Provide the [x, y] coordinate of the cell's center where the given text is located.  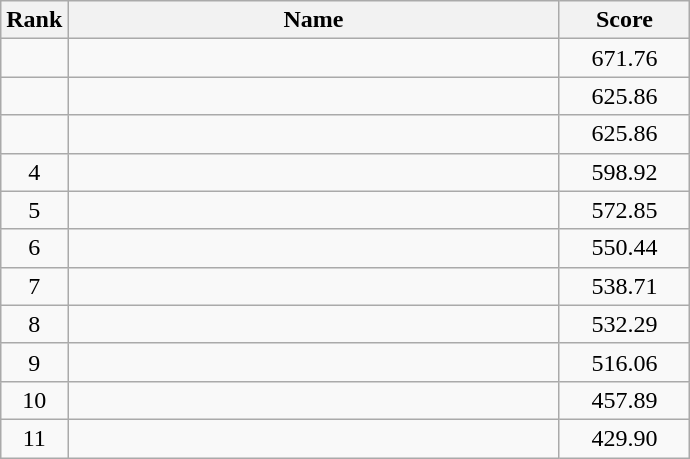
5 [34, 210]
8 [34, 324]
516.06 [624, 362]
4 [34, 172]
Score [624, 20]
671.76 [624, 58]
550.44 [624, 248]
Name [314, 20]
Rank [34, 20]
11 [34, 438]
532.29 [624, 324]
10 [34, 400]
538.71 [624, 286]
572.85 [624, 210]
429.90 [624, 438]
598.92 [624, 172]
6 [34, 248]
9 [34, 362]
457.89 [624, 400]
7 [34, 286]
